For the text-containing cell, return its midpoint in [X, Y] coordinate format. 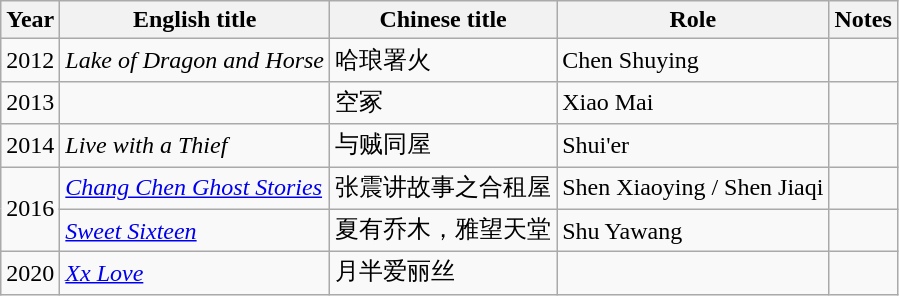
2014 [30, 146]
Sweet Sixteen [195, 230]
与贼同屋 [444, 146]
Shu Yawang [693, 230]
Chinese title [444, 20]
Live with a Thief [195, 146]
哈琅署火 [444, 60]
Shen Xiaoying / Shen Jiaqi [693, 188]
2012 [30, 60]
Year [30, 20]
Role [693, 20]
Shui'er [693, 146]
Chang Chen Ghost Stories [195, 188]
Notes [863, 20]
Xx Love [195, 274]
2013 [30, 102]
Xiao Mai [693, 102]
空冢 [444, 102]
English title [195, 20]
Lake of Dragon and Horse [195, 60]
2016 [30, 208]
月半爱丽丝 [444, 274]
张震讲故事之合租屋 [444, 188]
Chen Shuying [693, 60]
2020 [30, 274]
夏有乔木，雅望天堂 [444, 230]
